Return [X, Y] of the center of cell containing provided text 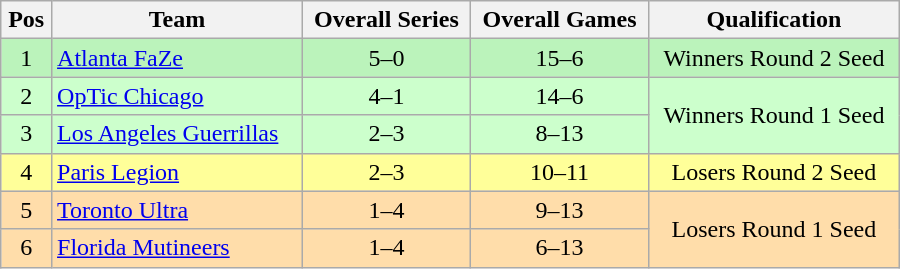
5 [26, 210]
2 [26, 96]
Qualification [774, 20]
Winners Round 2 Seed [774, 58]
8–13 [559, 134]
Overall Games [559, 20]
Pos [26, 20]
6 [26, 248]
9–13 [559, 210]
4–1 [386, 96]
OpTic Chicago [178, 96]
Los Angeles Guerrillas [178, 134]
4 [26, 172]
15–6 [559, 58]
Toronto Ultra [178, 210]
Winners Round 1 Seed [774, 115]
Paris Legion [178, 172]
Florida Mutineers [178, 248]
6–13 [559, 248]
1 [26, 58]
Losers Round 2 Seed [774, 172]
Atlanta FaZe [178, 58]
Team [178, 20]
Losers Round 1 Seed [774, 229]
Overall Series [386, 20]
3 [26, 134]
10–11 [559, 172]
5–0 [386, 58]
14–6 [559, 96]
